Return the (X, Y) coordinate for the center point of the cell that contains the specified text.  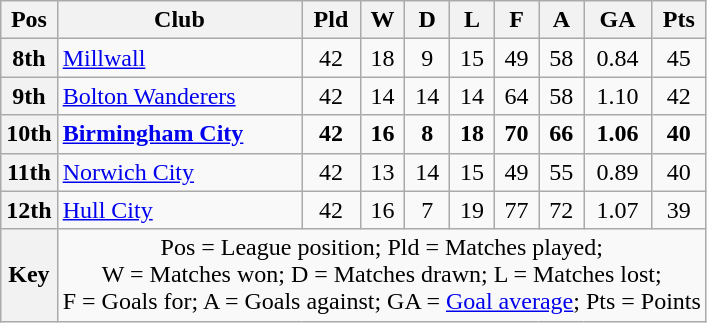
13 (382, 172)
7 (428, 210)
11th (29, 172)
19 (472, 210)
L (472, 20)
1.06 (618, 134)
12th (29, 210)
A (562, 20)
0.84 (618, 58)
Key (29, 275)
70 (516, 134)
Millwall (180, 58)
Pts (678, 20)
Bolton Wanderers (180, 96)
66 (562, 134)
72 (562, 210)
9 (428, 58)
45 (678, 58)
8th (29, 58)
9th (29, 96)
Birmingham City (180, 134)
64 (516, 96)
1.07 (618, 210)
GA (618, 20)
Club (180, 20)
D (428, 20)
Pld (331, 20)
Hull City (180, 210)
0.89 (618, 172)
1.10 (618, 96)
Pos (29, 20)
55 (562, 172)
8 (428, 134)
Norwich City (180, 172)
F (516, 20)
10th (29, 134)
39 (678, 210)
W (382, 20)
77 (516, 210)
